From the cell containing the given text, extract its center point as [x, y] coordinate. 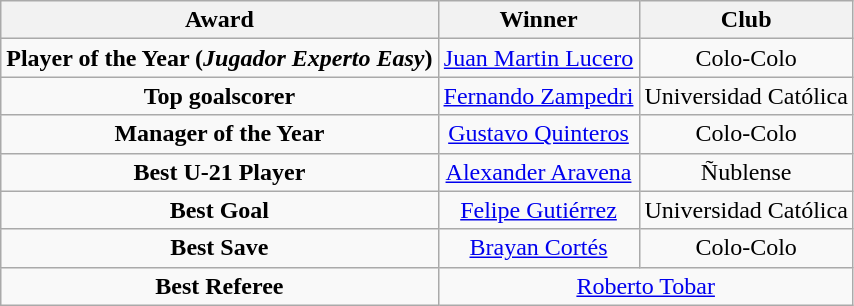
Alexander Aravena [538, 172]
Fernando Zampedri [538, 96]
Player of the Year (Jugador Experto Easy) [220, 58]
Best Referee [220, 286]
Felipe Gutiérrez [538, 210]
Brayan Cortés [538, 248]
Ñublense [746, 172]
Manager of the Year [220, 134]
Gustavo Quinteros [538, 134]
Top goalscorer [220, 96]
Best Save [220, 248]
Award [220, 20]
Club [746, 20]
Winner [538, 20]
Best Goal [220, 210]
Roberto Tobar [646, 286]
Juan Martin Lucero [538, 58]
Best U-21 Player [220, 172]
